Output the [x, y] coordinate of the center of the cell containing the given text.  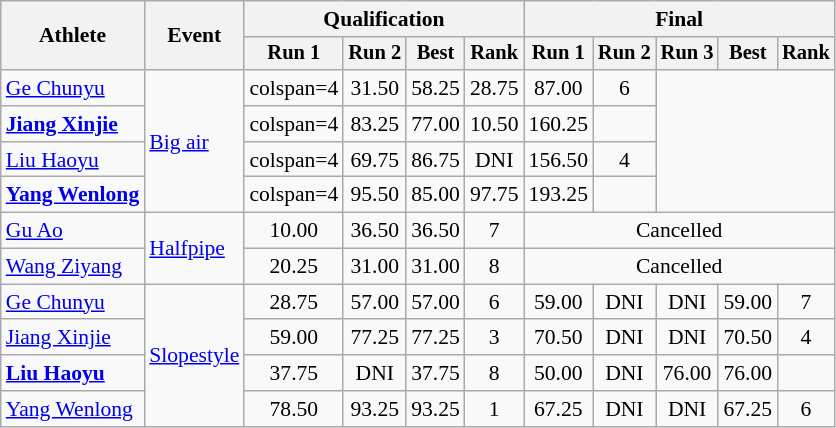
58.25 [436, 88]
50.00 [558, 373]
87.00 [558, 88]
95.50 [374, 195]
193.25 [558, 195]
156.50 [558, 160]
Event [194, 36]
77.00 [436, 124]
Halfpipe [194, 248]
Wang Ziyang [73, 267]
86.75 [436, 160]
Gu Ao [73, 231]
10.00 [294, 231]
97.75 [494, 195]
160.25 [558, 124]
83.25 [374, 124]
Big air [194, 141]
20.25 [294, 267]
31.50 [374, 88]
1 [494, 409]
Final [680, 19]
78.50 [294, 409]
3 [494, 338]
Athlete [73, 36]
10.50 [494, 124]
69.75 [374, 160]
Slopestyle [194, 355]
Qualification [384, 19]
Run 3 [688, 54]
85.00 [436, 195]
